For the text-containing cell, return its midpoint in (X, Y) coordinate format. 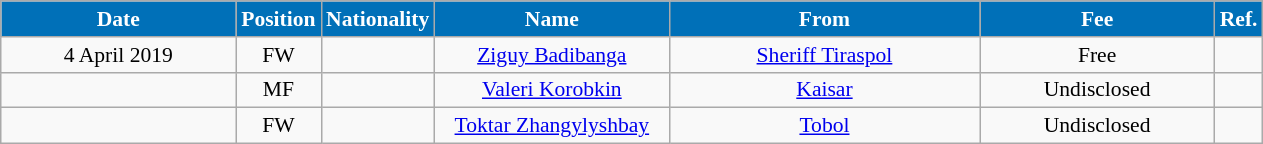
Ref. (1239, 19)
Tobol (824, 126)
From (824, 19)
Fee (1098, 19)
Valeri Korobkin (552, 90)
Sheriff Tiraspol (824, 55)
4 April 2019 (118, 55)
Nationality (378, 19)
Name (552, 19)
Kaisar (824, 90)
Date (118, 19)
Free (1098, 55)
Position (278, 19)
Toktar Zhangylyshbay (552, 126)
MF (278, 90)
Ziguy Badibanga (552, 55)
